Provide the (X, Y) coordinate of the cell's center where the given text is located.  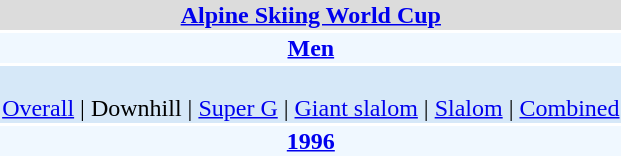
Men (311, 48)
1996 (311, 141)
Overall | Downhill | Super G | Giant slalom | Slalom | Combined (311, 94)
Alpine Skiing World Cup (311, 15)
